Return the (X, Y) coordinate for the center point of the cell that contains the specified text.  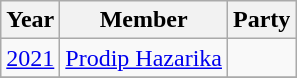
Prodip Hazarika (144, 58)
2021 (30, 58)
Year (30, 20)
Party (261, 20)
Member (144, 20)
